Capture the cell that displays the provided text and extract its [X, Y] central coordinate. 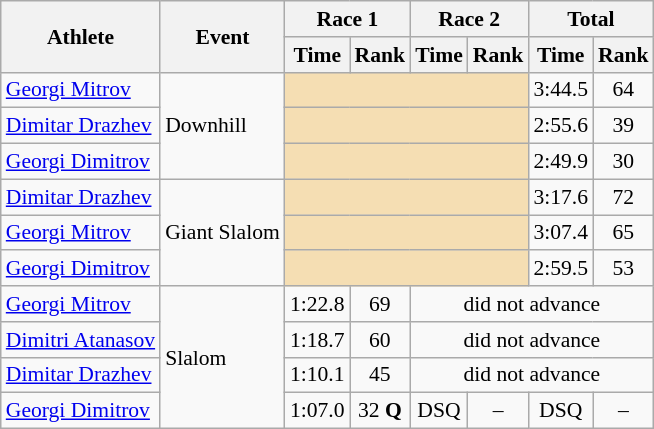
3:07.4 [560, 233]
Dimitri Atanasov [80, 340]
60 [380, 340]
64 [624, 90]
Slalom [222, 357]
2:49.9 [560, 162]
Athlete [80, 36]
Race 1 [348, 19]
Event [222, 36]
2:59.5 [560, 269]
3:17.6 [560, 197]
Downhill [222, 126]
32 Q [380, 411]
53 [624, 269]
Giant Slalom [222, 232]
1:10.1 [318, 375]
69 [380, 304]
3:44.5 [560, 90]
1:22.8 [318, 304]
39 [624, 126]
Total [590, 19]
45 [380, 375]
65 [624, 233]
1:18.7 [318, 340]
Race 2 [469, 19]
72 [624, 197]
30 [624, 162]
2:55.6 [560, 126]
1:07.0 [318, 411]
